Identify which cell holds the provided text, then report its (x, y) central coordinate. 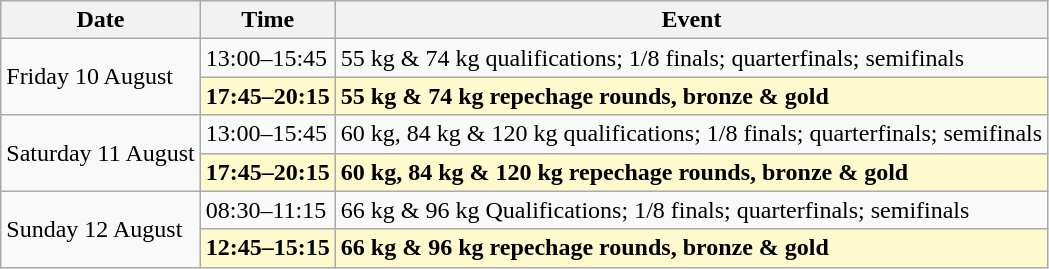
60 kg, 84 kg & 120 kg repechage rounds, bronze & gold (691, 172)
55 kg & 74 kg repechage rounds, bronze & gold (691, 96)
Saturday 11 August (101, 153)
66 kg & 96 kg repechage rounds, bronze & gold (691, 248)
Sunday 12 August (101, 229)
55 kg & 74 kg qualifications; 1/8 finals; quarterfinals; semifinals (691, 58)
66 kg & 96 kg Qualifications; 1/8 finals; quarterfinals; semifinals (691, 210)
12:45–15:15 (268, 248)
Friday 10 August (101, 77)
Date (101, 20)
08:30–11:15 (268, 210)
60 kg, 84 kg & 120 kg qualifications; 1/8 finals; quarterfinals; semifinals (691, 134)
Time (268, 20)
Event (691, 20)
